Pinpoint the cell where the given text exists, returning its (X, Y) midpoint coordinate. 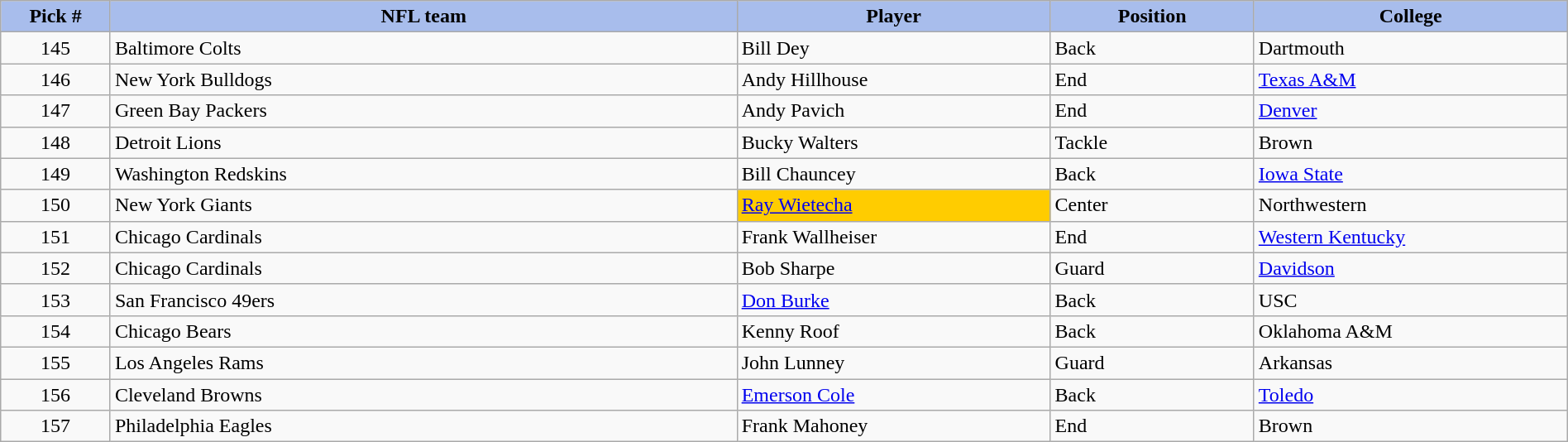
Frank Wallheiser (893, 237)
157 (56, 426)
Bill Dey (893, 48)
NFL team (423, 17)
Andy Pavich (893, 111)
154 (56, 331)
Toledo (1411, 395)
Green Bay Packers (423, 111)
Bill Chauncey (893, 174)
College (1411, 17)
Iowa State (1411, 174)
San Francisco 49ers (423, 300)
Cleveland Browns (423, 395)
152 (56, 268)
145 (56, 48)
148 (56, 142)
156 (56, 395)
Ray Wietecha (893, 205)
Northwestern (1411, 205)
Detroit Lions (423, 142)
Texas A&M (1411, 79)
Philadelphia Eagles (423, 426)
Bucky Walters (893, 142)
153 (56, 300)
New York Giants (423, 205)
USC (1411, 300)
Player (893, 17)
Western Kentucky (1411, 237)
Arkansas (1411, 363)
Kenny Roof (893, 331)
Bob Sharpe (893, 268)
151 (56, 237)
New York Bulldogs (423, 79)
Oklahoma A&M (1411, 331)
Chicago Bears (423, 331)
Baltimore Colts (423, 48)
150 (56, 205)
Center (1152, 205)
Los Angeles Rams (423, 363)
Pick # (56, 17)
Denver (1411, 111)
Dartmouth (1411, 48)
146 (56, 79)
155 (56, 363)
Washington Redskins (423, 174)
147 (56, 111)
Frank Mahoney (893, 426)
Andy Hillhouse (893, 79)
Davidson (1411, 268)
149 (56, 174)
Position (1152, 17)
Tackle (1152, 142)
Emerson Cole (893, 395)
Don Burke (893, 300)
John Lunney (893, 363)
